Extract the (X, Y) coordinate from the center of the cell holding the provided text.  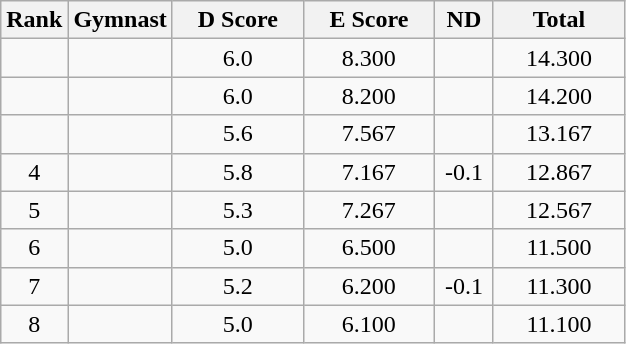
ND (464, 20)
Rank (34, 20)
12.867 (558, 172)
6.500 (368, 248)
7 (34, 286)
6.100 (368, 324)
7.567 (368, 134)
14.200 (558, 96)
E Score (368, 20)
14.300 (558, 58)
11.100 (558, 324)
7.167 (368, 172)
11.300 (558, 286)
Gymnast (120, 20)
6.200 (368, 286)
5.3 (238, 210)
8 (34, 324)
D Score (238, 20)
8.300 (368, 58)
5 (34, 210)
6 (34, 248)
13.167 (558, 134)
7.267 (368, 210)
12.567 (558, 210)
4 (34, 172)
8.200 (368, 96)
Total (558, 20)
5.8 (238, 172)
11.500 (558, 248)
5.2 (238, 286)
5.6 (238, 134)
